For the text-containing cell, return its midpoint in (x, y) coordinate format. 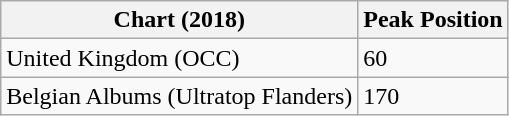
United Kingdom (OCC) (180, 58)
Belgian Albums (Ultratop Flanders) (180, 96)
Chart (2018) (180, 20)
Peak Position (433, 20)
60 (433, 58)
170 (433, 96)
